Provide the (x, y) coordinate of the cell's center where the given text is located.  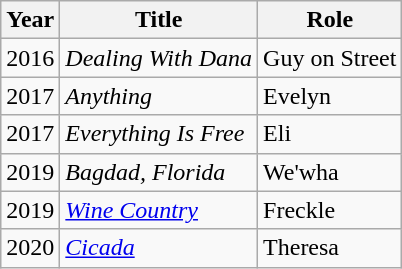
Year (30, 20)
Role (330, 20)
2020 (30, 248)
We'wha (330, 172)
Title (159, 20)
Bagdad, Florida (159, 172)
2016 (30, 58)
Wine Country (159, 210)
Eli (330, 134)
Anything (159, 96)
Everything Is Free (159, 134)
Guy on Street (330, 58)
Cicada (159, 248)
Dealing With Dana (159, 58)
Theresa (330, 248)
Freckle (330, 210)
Evelyn (330, 96)
